Extract the [X, Y] coordinate from the center of the cell holding the provided text.  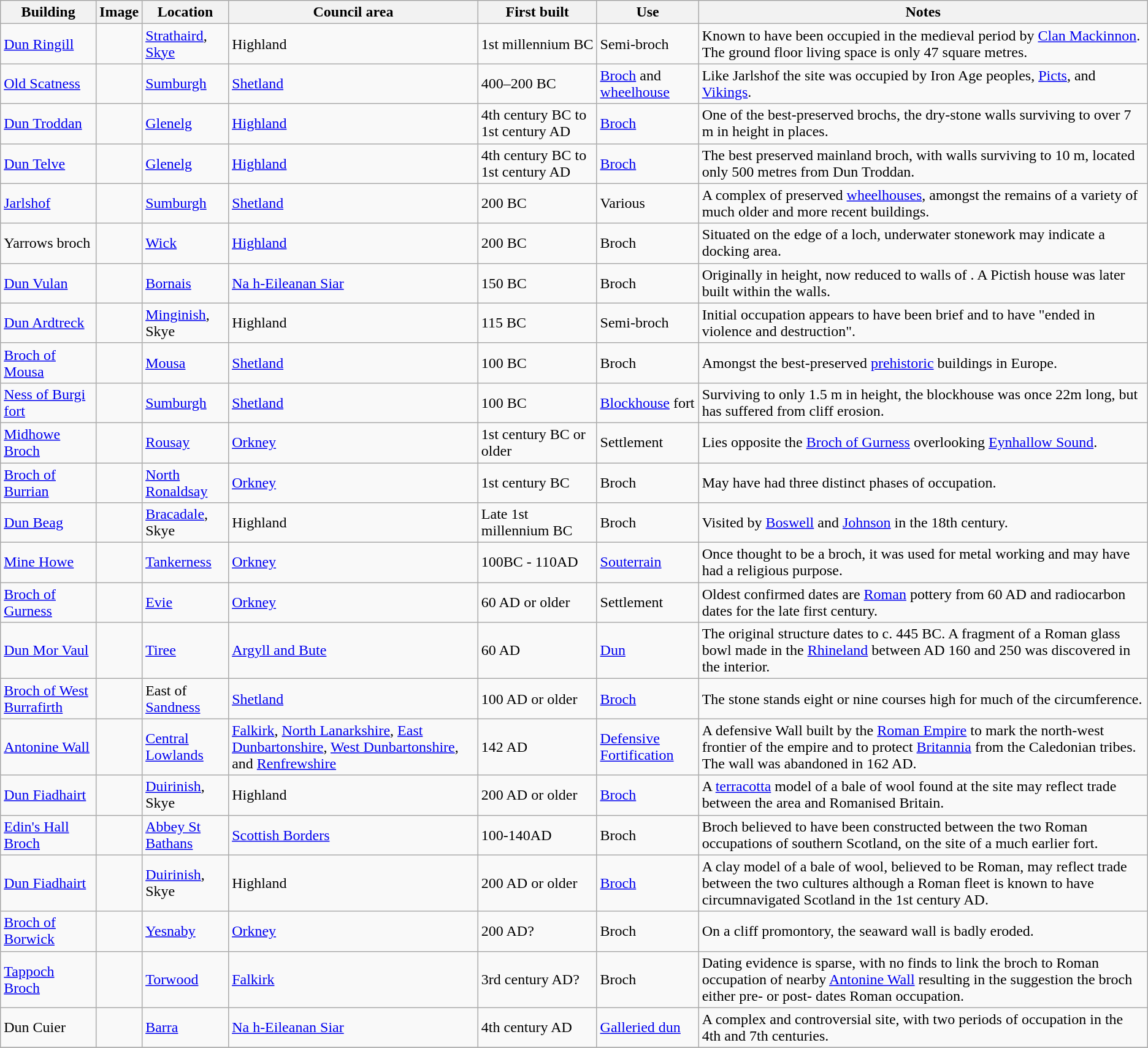
Argyll and Bute [353, 651]
Broch and wheelhouse [648, 83]
Edin's Hall Broch [48, 835]
The stone stands eight or nine courses high for much of the circumference. [923, 699]
Ness of Burgi fort [48, 402]
Dun Troddan [48, 124]
Bornais [185, 283]
Barra [185, 1028]
First built [537, 12]
Tiree [185, 651]
Originally in height, now reduced to walls of . A Pictish house was later built within the walls. [923, 283]
Broch of Burrian [48, 482]
Initial occupation appears to have been brief and to have "ended in violence and destruction". [923, 323]
Council area [353, 12]
May have had three distinct phases of occupation. [923, 482]
Broch of Mousa [48, 363]
Broch believed to have been constructed between the two Roman occupations of southern Scotland, on the site of a much earlier fort. [923, 835]
Situated on the edge of a loch, underwater stonework may indicate a docking area. [923, 243]
Dun Ardtreck [48, 323]
Dun Mor Vaul [48, 651]
Known to have been occupied in the medieval period by Clan Mackinnon. The ground floor living space is only 47 square metres. [923, 44]
Image [119, 12]
115 BC [537, 323]
Torwood [185, 979]
Yesnaby [185, 931]
142 AD [537, 747]
Souterrain [648, 563]
Jarlshof [48, 204]
Dun Telve [48, 163]
1st century BC or older [537, 443]
Various [648, 204]
Midhowe Broch [48, 443]
Dun Beag [48, 522]
Defensive Fortification [648, 747]
Building [48, 12]
200 AD? [537, 931]
Dun Ringill [48, 44]
Like Jarlshof the site was occupied by Iron Age peoples, Picts, and Vikings. [923, 83]
Surviving to only 1.5 m in height, the blockhouse was once 22m long, but has suffered from cliff erosion. [923, 402]
Antonine Wall [48, 747]
Mousa [185, 363]
Wick [185, 243]
A complex and controversial site, with two periods of occupation in the 4th and 7th centuries. [923, 1028]
Once thought to be a broch, it was used for metal working and may have had a religious purpose. [923, 563]
1st century BC [537, 482]
Falkirk [353, 979]
Falkirk, North Lanarkshire, East Dunbartonshire, West Dunbartonshire, and Renfrewshire [353, 747]
Evie [185, 602]
A terracotta model of a bale of wool found at the site may reflect trade between the area and Romanised Britain. [923, 795]
Scottish Borders [353, 835]
150 BC [537, 283]
Old Scatness [48, 83]
Abbey St Bathans [185, 835]
Tankerness [185, 563]
Galleried dun [648, 1028]
Blockhouse fort [648, 402]
Use [648, 12]
North Ronaldsay [185, 482]
Bracadale, Skye [185, 522]
Notes [923, 12]
100 AD or older [537, 699]
The best preserved mainland broch, with walls surviving to 10 m, located only 500 metres from Dun Troddan. [923, 163]
100BC - 110AD [537, 563]
Broch of West Burrafirth [48, 699]
Central Lowlands [185, 747]
Minginish, Skye [185, 323]
Dun Cuier [48, 1028]
Late 1st millennium BC [537, 522]
100-140AD [537, 835]
Yarrows broch [48, 243]
4th century AD [537, 1028]
Dun [648, 651]
Broch of Gurness [48, 602]
3rd century AD? [537, 979]
A complex of preserved wheelhouses, amongst the remains of a variety of much older and more recent buildings. [923, 204]
Visited by Boswell and Johnson in the 18th century. [923, 522]
Oldest confirmed dates are Roman pottery from 60 AD and radiocarbon dates for the late first century. [923, 602]
One of the best-preserved brochs, the dry-stone walls surviving to over 7 m in height in places. [923, 124]
Tappoch Broch [48, 979]
Strathaird, Skye [185, 44]
Mine Howe [48, 563]
On a cliff promontory, the seaward wall is badly eroded. [923, 931]
Dun Vulan [48, 283]
400–200 BC [537, 83]
1st millennium BC [537, 44]
Broch of Borwick [48, 931]
Location [185, 12]
Lies opposite the Broch of Gurness overlooking Eynhallow Sound. [923, 443]
Amongst the best-preserved prehistoric buildings in Europe. [923, 363]
60 AD or older [537, 602]
60 AD [537, 651]
East of Sandness [185, 699]
Rousay [185, 443]
